Extract the [x, y] coordinate from the center of the cell holding the provided text.  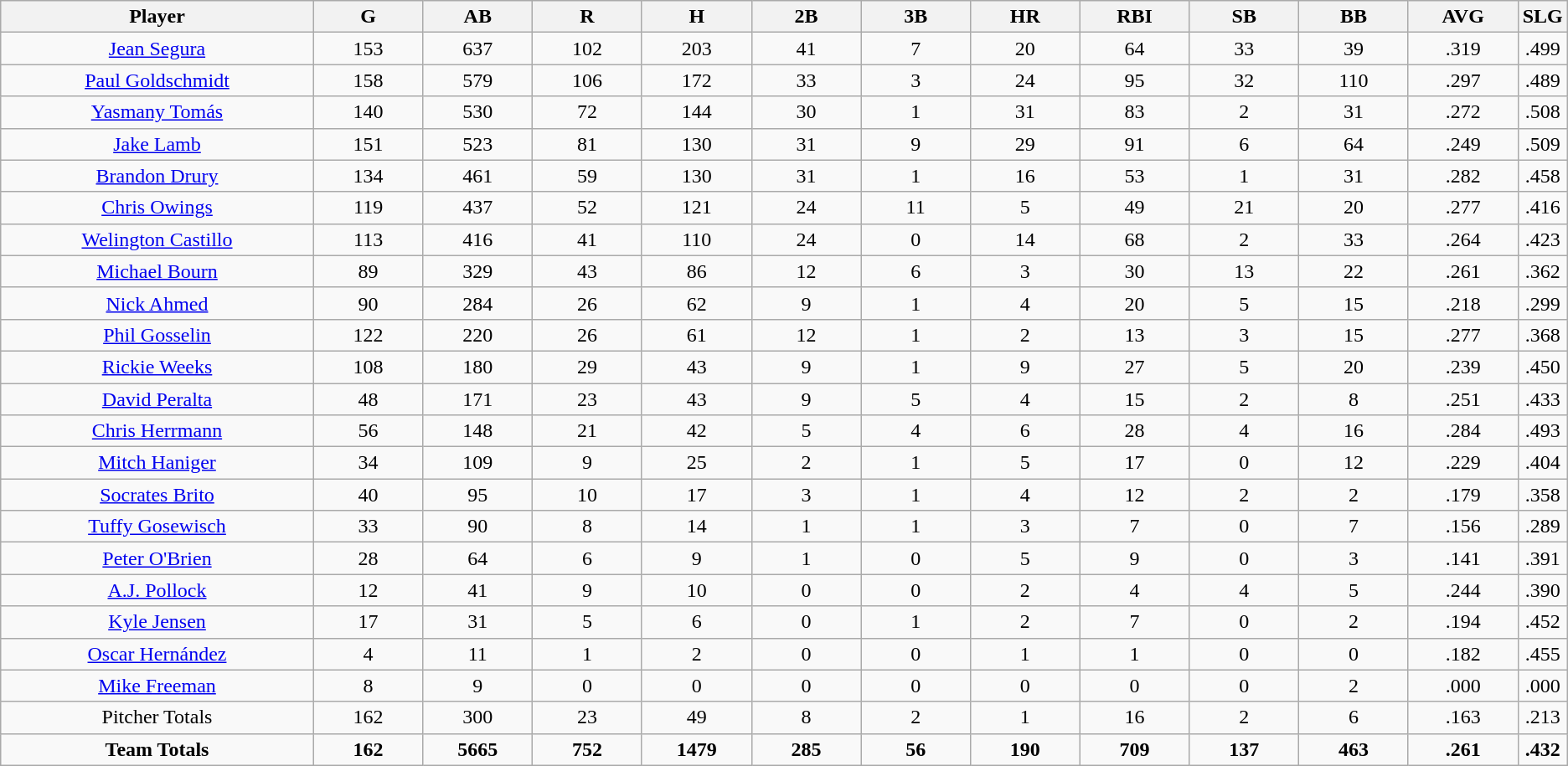
68 [1134, 239]
Rickie Weeks [157, 367]
R [588, 17]
42 [697, 431]
637 [477, 49]
52 [588, 208]
.319 [1462, 49]
.423 [1543, 239]
.213 [1543, 717]
Socrates Brito [157, 495]
108 [369, 367]
144 [697, 112]
285 [806, 749]
.493 [1543, 431]
180 [477, 367]
40 [369, 495]
.455 [1543, 654]
300 [477, 717]
BB [1354, 17]
203 [697, 49]
437 [477, 208]
81 [588, 144]
.284 [1462, 431]
3B [916, 17]
.416 [1543, 208]
.450 [1543, 367]
.229 [1462, 463]
.362 [1543, 271]
59 [588, 176]
SB [1245, 17]
Mitch Haniger [157, 463]
.299 [1543, 303]
AVG [1462, 17]
190 [1025, 749]
Paul Goldschmidt [157, 80]
.404 [1543, 463]
416 [477, 239]
Jake Lamb [157, 144]
Yasmany Tomás [157, 112]
Oscar Hernández [157, 654]
Michael Bourn [157, 271]
.499 [1543, 49]
119 [369, 208]
SLG [1543, 17]
1479 [697, 749]
530 [477, 112]
.509 [1543, 144]
22 [1354, 271]
137 [1245, 749]
.297 [1462, 80]
752 [588, 749]
86 [697, 271]
151 [369, 144]
27 [1134, 367]
Nick Ahmed [157, 303]
AB [477, 17]
Phil Gosselin [157, 335]
.452 [1543, 622]
172 [697, 80]
Brandon Drury [157, 176]
523 [477, 144]
.239 [1462, 367]
.391 [1543, 558]
.249 [1462, 144]
25 [697, 463]
39 [1354, 49]
.156 [1462, 527]
David Peralta [157, 399]
62 [697, 303]
.368 [1543, 335]
HR [1025, 17]
102 [588, 49]
.489 [1543, 80]
140 [369, 112]
2B [806, 17]
.194 [1462, 622]
.251 [1462, 399]
.218 [1462, 303]
91 [1134, 144]
Welington Castillo [157, 239]
148 [477, 431]
.508 [1543, 112]
109 [477, 463]
89 [369, 271]
53 [1134, 176]
72 [588, 112]
Jean Segura [157, 49]
122 [369, 335]
61 [697, 335]
463 [1354, 749]
.244 [1462, 590]
Team Totals [157, 749]
.264 [1462, 239]
Kyle Jensen [157, 622]
Tuffy Gosewisch [157, 527]
.182 [1462, 654]
H [697, 17]
Chris Owings [157, 208]
153 [369, 49]
.163 [1462, 717]
461 [477, 176]
Mike Freeman [157, 686]
.458 [1543, 176]
284 [477, 303]
158 [369, 80]
.141 [1462, 558]
.358 [1543, 495]
Player [157, 17]
113 [369, 239]
171 [477, 399]
A.J. Pollock [157, 590]
.272 [1462, 112]
579 [477, 80]
134 [369, 176]
106 [588, 80]
.289 [1543, 527]
709 [1134, 749]
34 [369, 463]
.390 [1543, 590]
48 [369, 399]
83 [1134, 112]
.432 [1543, 749]
.179 [1462, 495]
G [369, 17]
Chris Herrmann [157, 431]
.282 [1462, 176]
Pitcher Totals [157, 717]
329 [477, 271]
RBI [1134, 17]
32 [1245, 80]
220 [477, 335]
5665 [477, 749]
121 [697, 208]
Peter O'Brien [157, 558]
.433 [1543, 399]
